Extract the [X, Y] coordinate from the center of the cell holding the provided text.  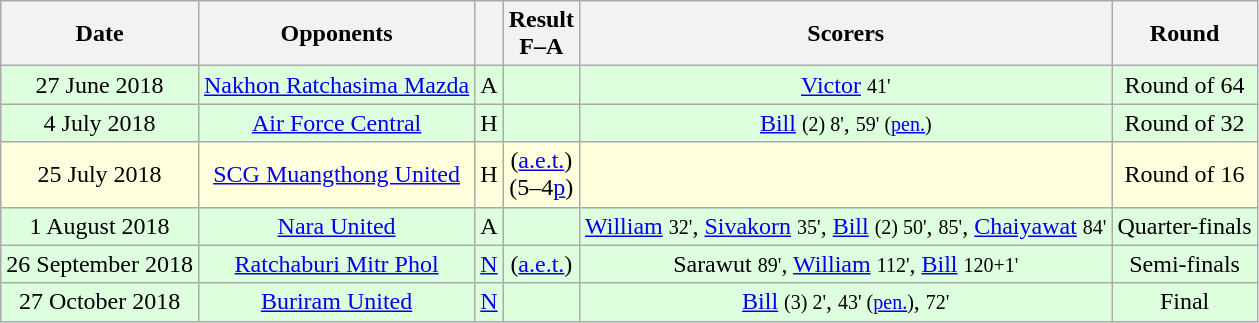
SCG Muangthong United [336, 174]
Quarter-finals [1184, 226]
Bill (3) 2', 43' (pen.), 72' [846, 302]
Round of 16 [1184, 174]
ResultF–A [541, 34]
Semi-finals [1184, 264]
Buriram United [336, 302]
William 32', Sivakorn 35', Bill (2) 50', 85', Chaiyawat 84' [846, 226]
Ratchaburi Mitr Phol [336, 264]
Nara United [336, 226]
Round [1184, 34]
Sarawut 89', William 112', Bill 120+1' [846, 264]
Round of 32 [1184, 123]
4 July 2018 [100, 123]
Opponents [336, 34]
27 June 2018 [100, 85]
Bill (2) 8', 59' (pen.) [846, 123]
Round of 64 [1184, 85]
Nakhon Ratchasima Mazda [336, 85]
Victor 41' [846, 85]
25 July 2018 [100, 174]
Scorers [846, 34]
(a.e.t.) [541, 264]
Date [100, 34]
Final [1184, 302]
Air Force Central [336, 123]
26 September 2018 [100, 264]
27 October 2018 [100, 302]
1 August 2018 [100, 226]
(a.e.t.)(5–4p) [541, 174]
